Locate the cell with the specified text and output its (X, Y) center coordinate. 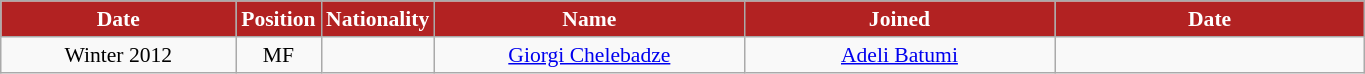
Nationality (378, 19)
Adeli Batumi (899, 55)
Giorgi Chelebadze (589, 55)
MF (278, 55)
Winter 2012 (118, 55)
Name (589, 19)
Position (278, 19)
Joined (899, 19)
